Provide the [X, Y] coordinate of the cell's center where the given text is located.  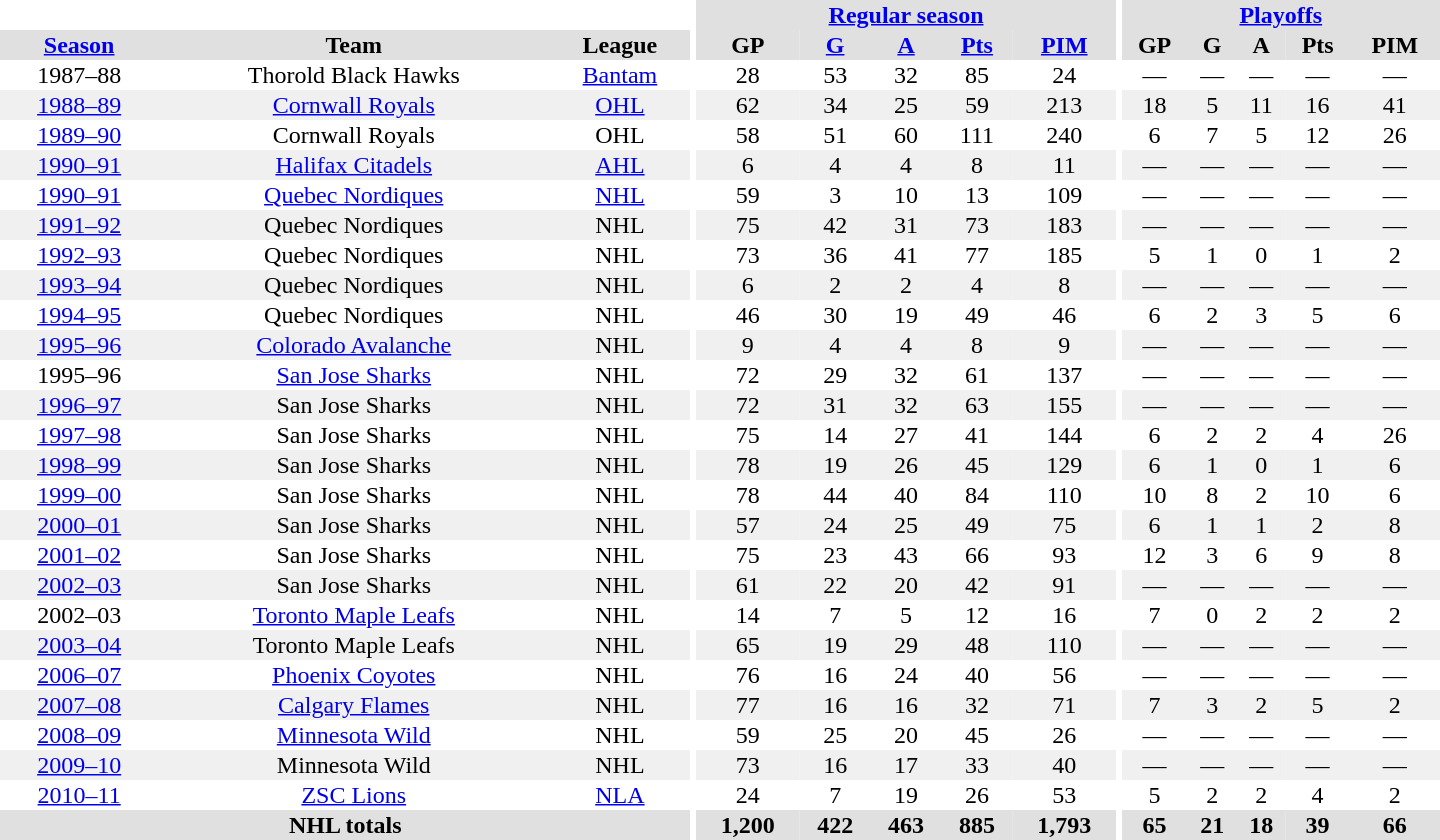
NLA [620, 795]
1989–90 [79, 135]
155 [1064, 405]
30 [836, 315]
League [620, 45]
1998–99 [79, 465]
1987–88 [79, 75]
91 [1064, 585]
27 [906, 435]
1,793 [1064, 825]
76 [748, 675]
71 [1064, 705]
463 [906, 825]
13 [978, 195]
58 [748, 135]
93 [1064, 555]
213 [1064, 105]
1992–93 [79, 255]
Thorold Black Hawks [354, 75]
185 [1064, 255]
57 [748, 525]
Team [354, 45]
Colorado Avalanche [354, 345]
1991–92 [79, 225]
36 [836, 255]
Phoenix Coyotes [354, 675]
2010–11 [79, 795]
2000–01 [79, 525]
51 [836, 135]
183 [1064, 225]
1996–97 [79, 405]
1993–94 [79, 285]
2007–08 [79, 705]
137 [1064, 375]
422 [836, 825]
Calgary Flames [354, 705]
39 [1318, 825]
Halifax Citadels [354, 165]
Playoffs [1281, 15]
1999–00 [79, 495]
84 [978, 495]
AHL [620, 165]
1997–98 [79, 435]
Bantam [620, 75]
144 [1064, 435]
34 [836, 105]
109 [1064, 195]
22 [836, 585]
Season [79, 45]
28 [748, 75]
ZSC Lions [354, 795]
Regular season [906, 15]
1988–89 [79, 105]
2008–09 [79, 735]
62 [748, 105]
23 [836, 555]
1994–95 [79, 315]
85 [978, 75]
2003–04 [79, 645]
60 [906, 135]
111 [978, 135]
56 [1064, 675]
33 [978, 765]
129 [1064, 465]
2006–07 [79, 675]
NHL totals [346, 825]
885 [978, 825]
240 [1064, 135]
2009–10 [79, 765]
2001–02 [79, 555]
43 [906, 555]
63 [978, 405]
17 [906, 765]
1,200 [748, 825]
44 [836, 495]
21 [1212, 825]
48 [978, 645]
